Detect which cell encompasses the target text, then output its (x, y) center coordinate. 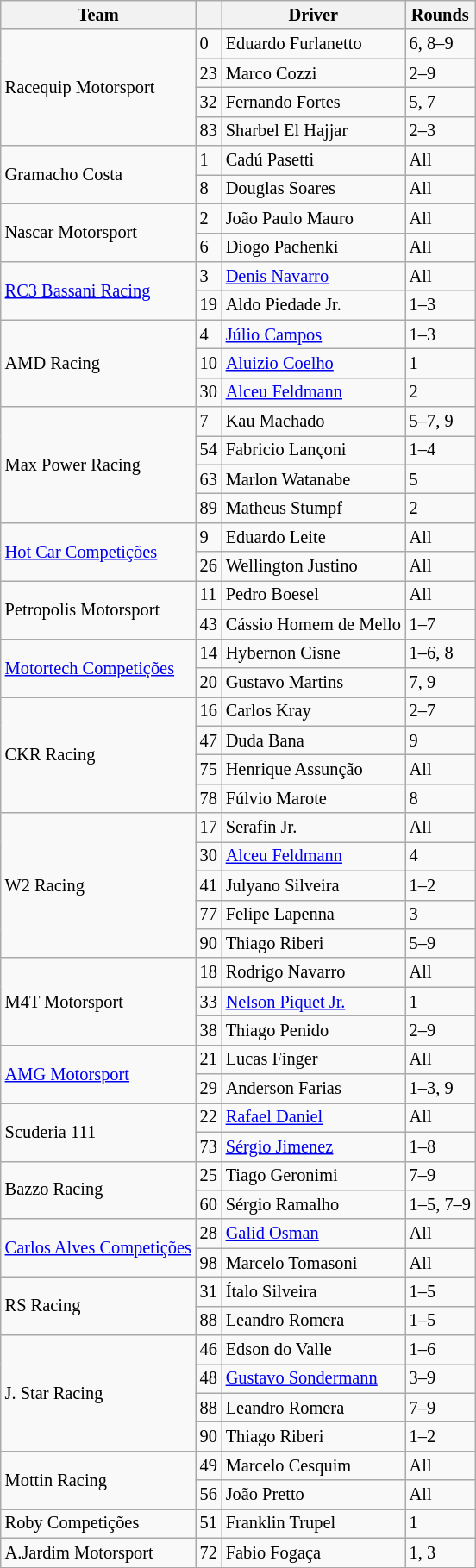
38 (209, 1030)
Fabricio Lançoni (314, 450)
14 (209, 653)
M4T Motorsport (98, 1002)
19 (209, 305)
Mottin Racing (98, 1479)
1–4 (440, 450)
1–6 (440, 1350)
Kau Machado (314, 422)
28 (209, 1234)
Driver (314, 15)
Scuderia 111 (98, 1131)
Gramacho Costa (98, 174)
Carlos Alves Competições (98, 1248)
Petropolis Motorsport (98, 609)
Wellington Justino (314, 566)
2–3 (440, 131)
2–7 (440, 711)
João Pretto (314, 1495)
32 (209, 102)
Eduardo Furlanetto (314, 44)
Tiago Geronimi (314, 1176)
20 (209, 682)
31 (209, 1291)
17 (209, 828)
Rodrigo Navarro (314, 972)
J. Star Racing (98, 1393)
83 (209, 131)
10 (209, 363)
A.Jardim Motorsport (98, 1552)
1–3, 9 (440, 1089)
25 (209, 1176)
Aldo Piedade Jr. (314, 305)
Bazzo Racing (98, 1190)
Marco Cozzi (314, 73)
Hybernon Cisne (314, 653)
RS Racing (98, 1305)
43 (209, 624)
Duda Bana (314, 740)
Rafael Daniel (314, 1117)
Anderson Farias (314, 1089)
98 (209, 1263)
Fabio Fogaça (314, 1552)
João Paulo Mauro (314, 218)
51 (209, 1523)
Galid Osman (314, 1234)
29 (209, 1089)
Nelson Piquet Jr. (314, 1002)
46 (209, 1350)
1, 3 (440, 1552)
0 (209, 44)
56 (209, 1495)
Hot Car Competições (98, 552)
48 (209, 1378)
Rounds (440, 15)
89 (209, 508)
6 (209, 247)
Cássio Homem de Mello (314, 624)
Team (98, 15)
1–7 (440, 624)
Fernando Fortes (314, 102)
Cadú Pasetti (314, 160)
Gustavo Martins (314, 682)
Serafin Jr. (314, 828)
Edson do Valle (314, 1350)
33 (209, 1002)
75 (209, 769)
7 (209, 422)
Nascar Motorsport (98, 233)
7, 9 (440, 682)
AMG Motorsport (98, 1074)
Felipe Lapenna (314, 915)
Max Power Racing (98, 465)
RC3 Bassani Racing (98, 290)
26 (209, 566)
Pedro Boesel (314, 595)
22 (209, 1117)
Denis Navarro (314, 276)
W2 Racing (98, 885)
11 (209, 595)
47 (209, 740)
Marlon Watanabe (314, 479)
5–7, 9 (440, 422)
41 (209, 885)
Roby Competições (98, 1523)
5 (440, 479)
16 (209, 711)
Racequip Motorsport (98, 88)
Franklin Trupel (314, 1523)
Ítalo Silveira (314, 1291)
Diogo Pachenki (314, 247)
1–6, 8 (440, 653)
Aluizio Coelho (314, 363)
1–8 (440, 1146)
78 (209, 798)
18 (209, 972)
Sharbel El Hajjar (314, 131)
Eduardo Leite (314, 537)
73 (209, 1146)
Thiago Penido (314, 1030)
72 (209, 1552)
Gustavo Sondermann (314, 1378)
Sérgio Jimenez (314, 1146)
5–9 (440, 943)
6, 8–9 (440, 44)
Júlio Campos (314, 334)
54 (209, 450)
77 (209, 915)
Motortech Competições (98, 667)
Sérgio Ramalho (314, 1204)
5, 7 (440, 102)
CKR Racing (98, 755)
AMD Racing (98, 364)
1–5, 7–9 (440, 1204)
60 (209, 1204)
23 (209, 73)
Henrique Assunção (314, 769)
Marcelo Tomasoni (314, 1263)
63 (209, 479)
49 (209, 1465)
Carlos Kray (314, 711)
Matheus Stumpf (314, 508)
3–9 (440, 1378)
Julyano Silveira (314, 885)
Fúlvio Marote (314, 798)
21 (209, 1059)
Lucas Finger (314, 1059)
Douglas Soares (314, 189)
Marcelo Cesquim (314, 1465)
